Locate the cell with the specified text and output its [x, y] center coordinate. 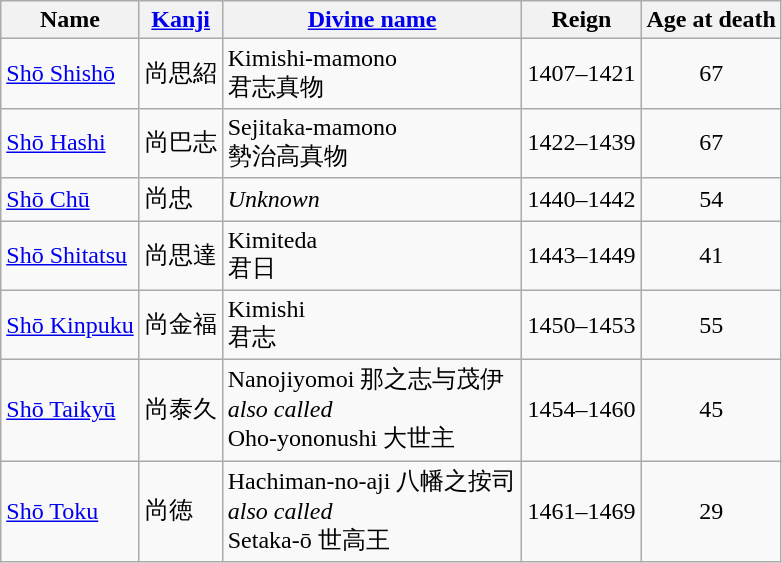
Shō Taikyū [70, 410]
Kimishi-mamono君志真物 [372, 74]
Hachiman-no-aji 八幡之按司also calledSetaka-ō 世高王 [372, 512]
尚巴志 [180, 143]
Reign [582, 20]
Shō Kinpuku [70, 325]
54 [711, 200]
Nanojiyomoi 那之志与茂伊also calledOho-yononushi 大世主 [372, 410]
Unknown [372, 200]
Shō Toku [70, 512]
Shō Shitatsu [70, 255]
Shō Shishō [70, 74]
Kanji [180, 20]
Kimishi君志 [372, 325]
Shō Hashi [70, 143]
Shō Chū [70, 200]
尚金福 [180, 325]
1422–1439 [582, 143]
尚泰久 [180, 410]
29 [711, 512]
1461–1469 [582, 512]
1443–1449 [582, 255]
尚思紹 [180, 74]
45 [711, 410]
Age at death [711, 20]
Kimiteda君日 [372, 255]
1454–1460 [582, 410]
尚忠 [180, 200]
1450–1453 [582, 325]
1440–1442 [582, 200]
55 [711, 325]
41 [711, 255]
尚思達 [180, 255]
Name [70, 20]
尚徳 [180, 512]
Sejitaka-mamono勢治高真物 [372, 143]
1407–1421 [582, 74]
Divine name [372, 20]
